Return [x, y] of the center of cell containing provided text 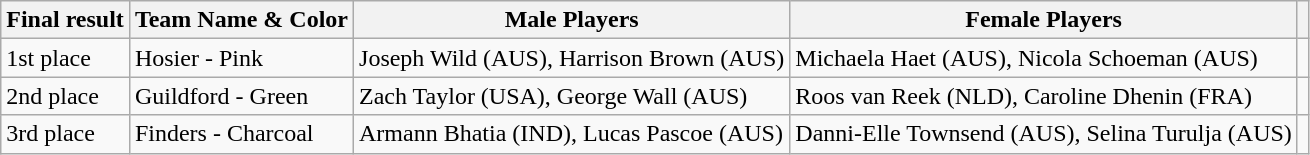
Roos van Reek (NLD), Caroline Dhenin (FRA) [1044, 96]
Guildford - Green [241, 96]
Male Players [572, 20]
3rd place [66, 134]
Joseph Wild (AUS), Harrison Brown (AUS) [572, 58]
Finders - Charcoal [241, 134]
Team Name & Color [241, 20]
Michaela Haet (AUS), Nicola Schoeman (AUS) [1044, 58]
1st place [66, 58]
Hosier - Pink [241, 58]
Final result [66, 20]
2nd place [66, 96]
Armann Bhatia (IND), Lucas Pascoe (AUS) [572, 134]
Zach Taylor (USA), George Wall (AUS) [572, 96]
Danni-Elle Townsend (AUS), Selina Turulja (AUS) [1044, 134]
Female Players [1044, 20]
